Find where the given text appears and provide that cell's center as [x, y] coordinate. 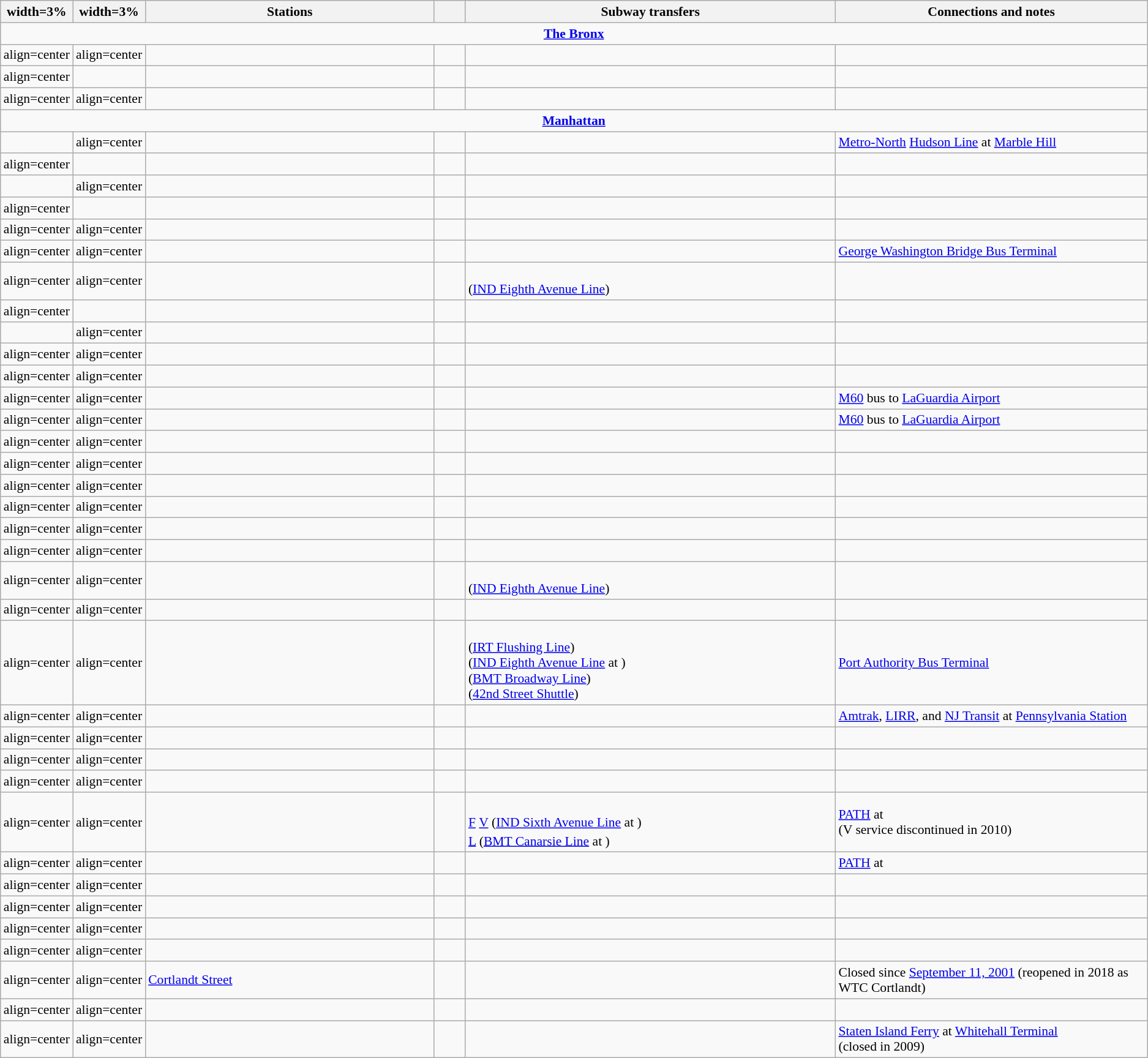
Stations [290, 12]
F V (IND Sixth Avenue Line at )L (BMT Canarsie Line at ) [650, 822]
Staten Island Ferry at Whitehall Terminal(closed in 2009) [992, 1040]
(IRT Flushing Line) (IND Eighth Avenue Line at ) (BMT Broadway Line) (42nd Street Shuttle) [650, 663]
Port Authority Bus Terminal [992, 663]
PATH at (V service discontinued in 2010) [992, 822]
Subway transfers [650, 12]
Cortlandt Street [290, 980]
Amtrak, LIRR, and NJ Transit at Pennsylvania Station [992, 716]
Metro-North Hudson Line at Marble Hill [992, 143]
Connections and notes [992, 12]
PATH at [992, 863]
George Washington Bridge Bus Terminal [992, 252]
Manhattan [574, 121]
The Bronx [574, 34]
Closed since September 11, 2001 (reopened in 2018 as WTC Cortlandt) [992, 980]
